Extract the (X, Y) coordinate from the center of the cell holding the provided text.  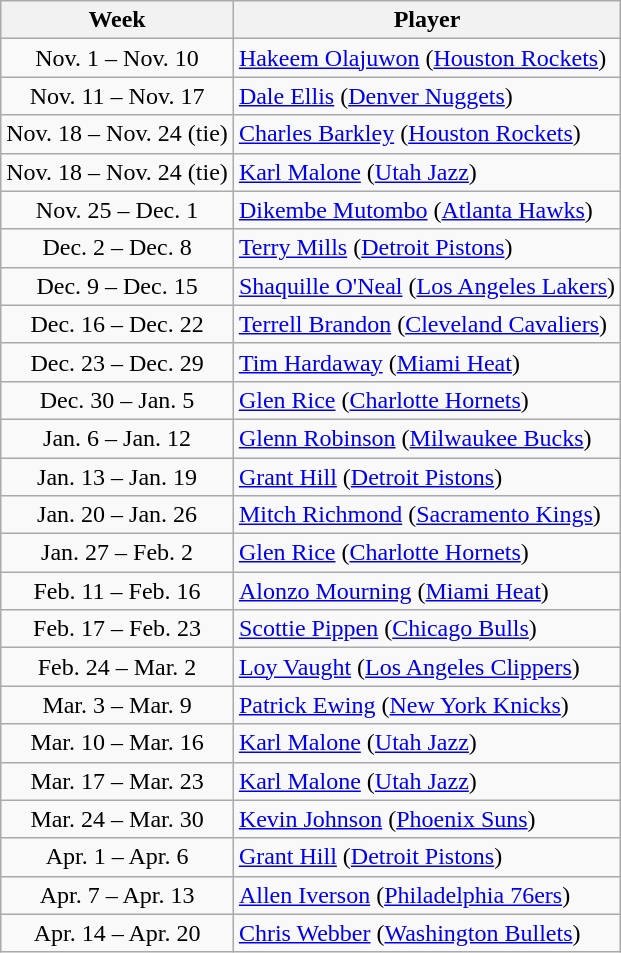
Feb. 11 – Feb. 16 (118, 591)
Week (118, 20)
Apr. 7 – Apr. 13 (118, 895)
Glenn Robinson (Milwaukee Bucks) (426, 438)
Player (426, 20)
Mar. 24 – Mar. 30 (118, 819)
Allen Iverson (Philadelphia 76ers) (426, 895)
Mitch Richmond (Sacramento Kings) (426, 515)
Hakeem Olajuwon (Houston Rockets) (426, 58)
Terry Mills (Detroit Pistons) (426, 248)
Dec. 9 – Dec. 15 (118, 286)
Shaquille O'Neal (Los Angeles Lakers) (426, 286)
Chris Webber (Washington Bullets) (426, 933)
Jan. 27 – Feb. 2 (118, 553)
Alonzo Mourning (Miami Heat) (426, 591)
Dale Ellis (Denver Nuggets) (426, 96)
Nov. 1 – Nov. 10 (118, 58)
Jan. 13 – Jan. 19 (118, 477)
Dikembe Mutombo (Atlanta Hawks) (426, 210)
Dec. 23 – Dec. 29 (118, 362)
Apr. 1 – Apr. 6 (118, 857)
Dec. 2 – Dec. 8 (118, 248)
Dec. 30 – Jan. 5 (118, 400)
Feb. 17 – Feb. 23 (118, 629)
Mar. 3 – Mar. 9 (118, 705)
Mar. 10 – Mar. 16 (118, 743)
Mar. 17 – Mar. 23 (118, 781)
Loy Vaught (Los Angeles Clippers) (426, 667)
Jan. 6 – Jan. 12 (118, 438)
Dec. 16 – Dec. 22 (118, 324)
Kevin Johnson (Phoenix Suns) (426, 819)
Nov. 11 – Nov. 17 (118, 96)
Charles Barkley (Houston Rockets) (426, 134)
Feb. 24 – Mar. 2 (118, 667)
Terrell Brandon (Cleveland Cavaliers) (426, 324)
Nov. 25 – Dec. 1 (118, 210)
Apr. 14 – Apr. 20 (118, 933)
Jan. 20 – Jan. 26 (118, 515)
Tim Hardaway (Miami Heat) (426, 362)
Patrick Ewing (New York Knicks) (426, 705)
Scottie Pippen (Chicago Bulls) (426, 629)
